Pinpoint the cell where the given text exists, returning its [X, Y] midpoint coordinate. 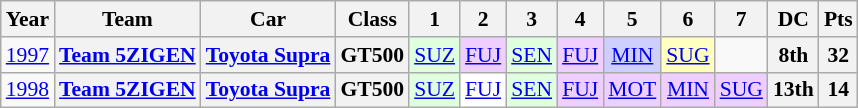
MOT [632, 90]
Team [128, 19]
14 [838, 90]
5 [632, 19]
2 [483, 19]
1998 [28, 90]
6 [688, 19]
Pts [838, 19]
Class [372, 19]
Year [28, 19]
3 [532, 19]
32 [838, 55]
Car [268, 19]
DC [794, 19]
7 [742, 19]
1 [434, 19]
4 [580, 19]
8th [794, 55]
13th [794, 90]
1997 [28, 55]
